Search for the cell housing the specified text and yield its (X, Y) center coordinate. 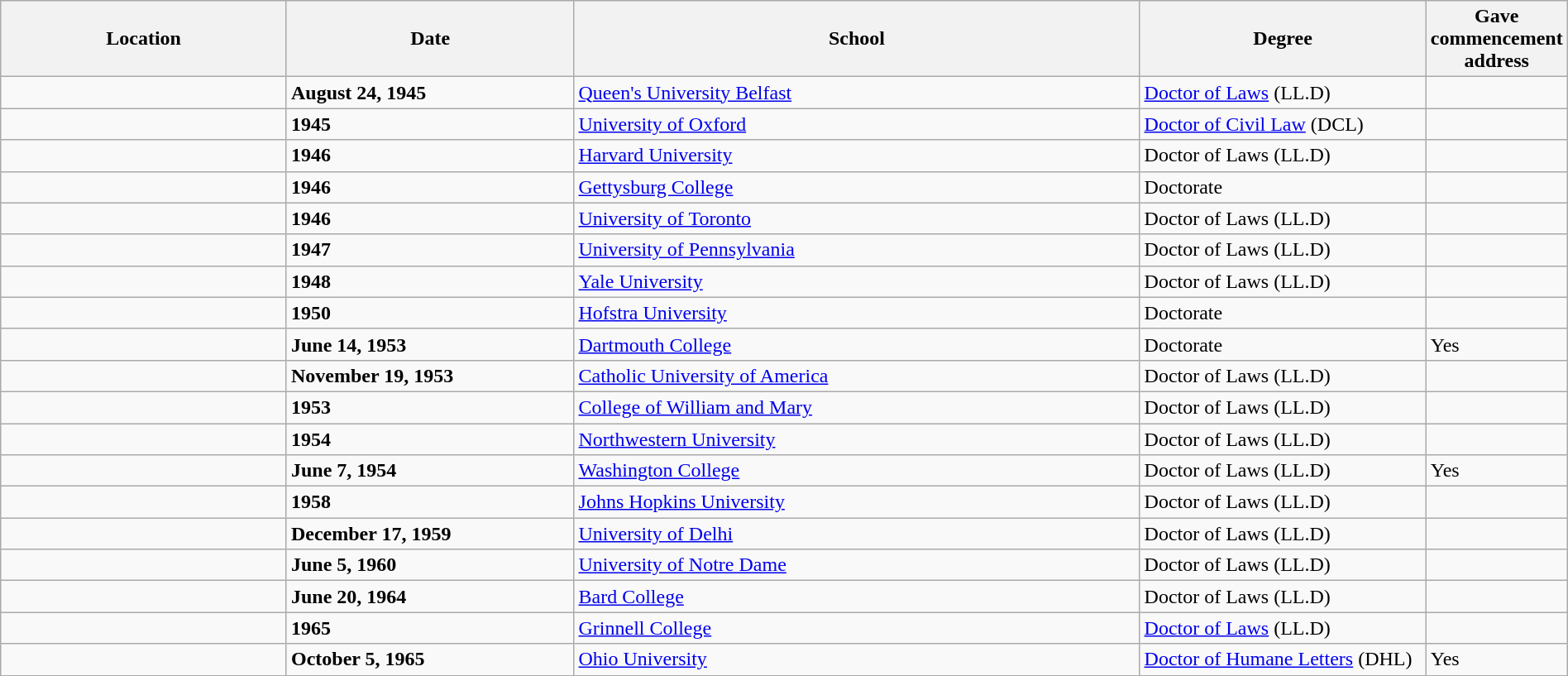
University of Oxford (857, 124)
1945 (430, 124)
Hofstra University (857, 313)
Catholic University of America (857, 376)
Dartmouth College (857, 344)
October 5, 1965 (430, 659)
Location (144, 39)
University of Pennsylvania (857, 250)
Bard College (857, 597)
Gave commencement address (1497, 39)
1965 (430, 628)
1948 (430, 281)
School (857, 39)
Harvard University (857, 156)
Grinnell College (857, 628)
University of Notre Dame (857, 565)
December 17, 1959 (430, 534)
College of William and Mary (857, 407)
Ohio University (857, 659)
June 14, 1953 (430, 344)
1953 (430, 407)
Date (430, 39)
1954 (430, 439)
Doctor of Civil Law (DCL) (1283, 124)
Northwestern University (857, 439)
June 7, 1954 (430, 471)
1958 (430, 502)
August 24, 1945 (430, 93)
June 20, 1964 (430, 597)
Johns Hopkins University (857, 502)
Yale University (857, 281)
November 19, 1953 (430, 376)
1950 (430, 313)
Doctor of Humane Letters (DHL) (1283, 659)
June 5, 1960 (430, 565)
Queen's University Belfast (857, 93)
University of Toronto (857, 218)
University of Delhi (857, 534)
Gettysburg College (857, 187)
Degree (1283, 39)
Washington College (857, 471)
1947 (430, 250)
